For the text-containing cell, return its midpoint in [x, y] coordinate format. 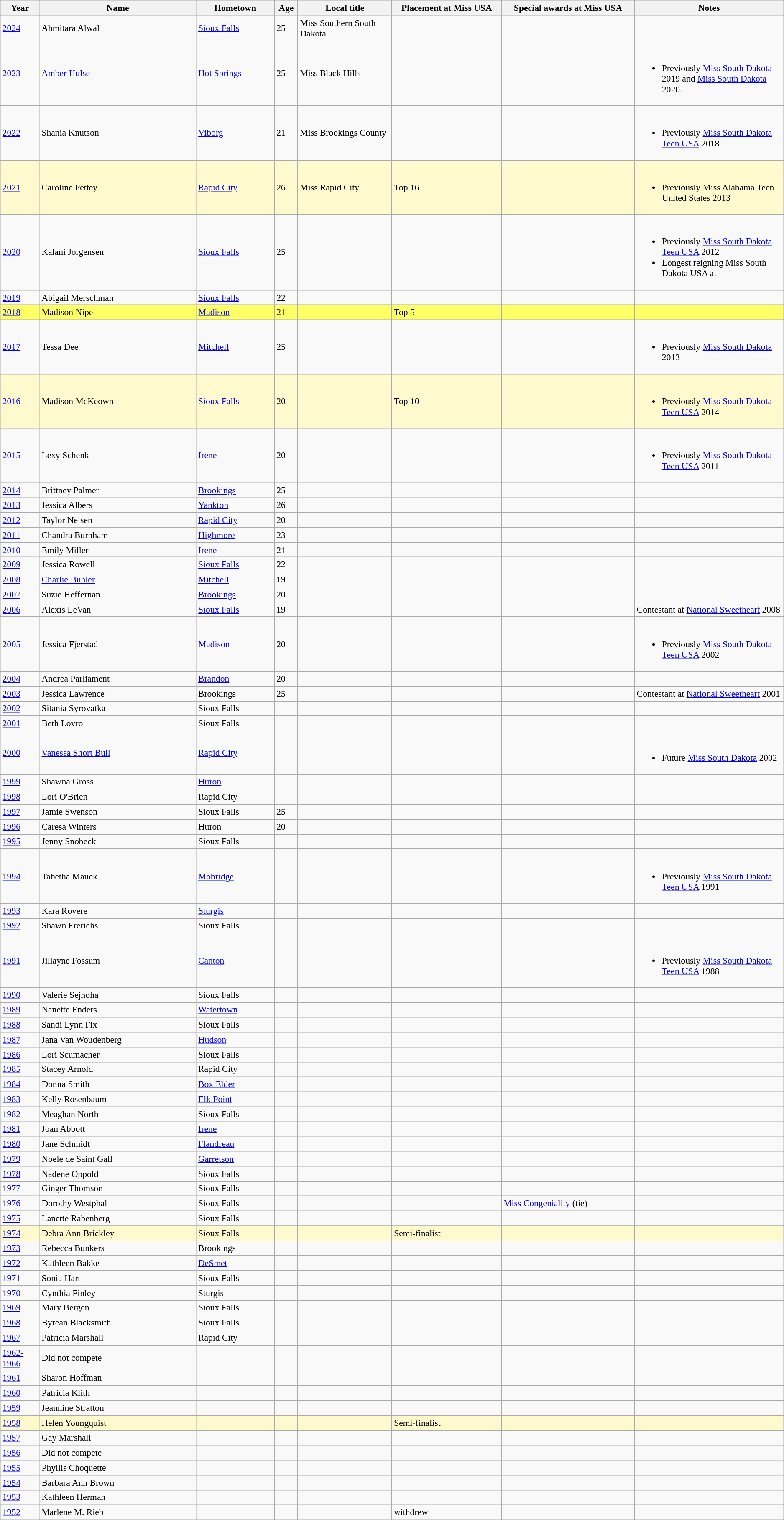
Marlene M. Rieb [118, 1512]
Miss Southern South Dakota [345, 28]
1990 [20, 995]
1985 [20, 1070]
Brandon [235, 679]
Contestant at National Sweetheart 2001 [709, 694]
Stacey Arnold [118, 1070]
2008 [20, 580]
Previously Miss South Dakota Teen USA 2018 [709, 133]
2017 [20, 347]
Previously Miss South Dakota Teen USA 2002 [709, 644]
Abigail Merschman [118, 298]
Shania Knutson [118, 133]
Hometown [235, 8]
2020 [20, 253]
Previously Miss South Dakota Teen USA 1988 [709, 961]
Meaghan North [118, 1114]
1974 [20, 1233]
Madison Nipe [118, 313]
Tessa Dee [118, 347]
Jessica Fjerstad [118, 644]
2005 [20, 644]
Amber Hulse [118, 74]
Emily Miller [118, 550]
Lori Scumacher [118, 1055]
1956 [20, 1453]
Previously Miss South Dakota Teen USA 2011 [709, 456]
1954 [20, 1483]
Donna Smith [118, 1084]
2000 [20, 753]
Barbara Ann Brown [118, 1483]
2015 [20, 456]
2004 [20, 679]
1996 [20, 827]
1987 [20, 1040]
Canton [235, 961]
Caresa Winters [118, 827]
Previously Miss South Dakota Teen USA 1991 [709, 877]
Garretson [235, 1159]
1957 [20, 1438]
Top 5 [447, 313]
Andrea Parliament [118, 679]
23 [286, 535]
Ahmitara Alwal [118, 28]
1968 [20, 1323]
1992 [20, 926]
Jenny Snobeck [118, 842]
1978 [20, 1174]
1981 [20, 1129]
Ginger Thomson [118, 1189]
1952 [20, 1512]
Previously Miss South Dakota Teen USA 2014 [709, 402]
Miss Congeniality (tie) [568, 1204]
1980 [20, 1144]
2009 [20, 565]
Kalani Jorgensen [118, 253]
Madison McKeown [118, 402]
Name [118, 8]
Viborg [235, 133]
Special awards at Miss USA [568, 8]
Helen Youngquist [118, 1423]
1958 [20, 1423]
2014 [20, 490]
1972 [20, 1264]
1993 [20, 911]
Contestant at National Sweetheart 2008 [709, 610]
1976 [20, 1204]
Charlie Buhler [118, 580]
1998 [20, 797]
2019 [20, 298]
2010 [20, 550]
1971 [20, 1278]
Patricia Klith [118, 1393]
1962-1966 [20, 1358]
Flandreau [235, 1144]
1983 [20, 1100]
DeSmet [235, 1264]
Previously Miss Alabama Teen United States 2013 [709, 187]
Rebecca Bunkers [118, 1248]
withdrew [447, 1512]
1970 [20, 1293]
Caroline Pettey [118, 187]
1988 [20, 1025]
Shawn Frerichs [118, 926]
Year [20, 8]
1955 [20, 1468]
2024 [20, 28]
Suzie Heffernan [118, 595]
Kathleen Bakke [118, 1264]
1994 [20, 877]
Highmore [235, 535]
Vanessa Short Bull [118, 753]
Tabetha Mauck [118, 877]
Watertown [235, 1010]
1953 [20, 1498]
2006 [20, 610]
Hot Springs [235, 74]
Kara Rovere [118, 911]
2022 [20, 133]
Jane Schmidt [118, 1144]
2001 [20, 724]
1982 [20, 1114]
Top 16 [447, 187]
Taylor Neisen [118, 520]
Chandra Burnham [118, 535]
Sitania Syrovatka [118, 709]
Miss Brookings County [345, 133]
Cynthia Finley [118, 1293]
Notes [709, 8]
1999 [20, 782]
2011 [20, 535]
1986 [20, 1055]
Sandi Lynn Fix [118, 1025]
Lori O'Brien [118, 797]
Previously Miss South Dakota 2019 and Miss South Dakota 2020. [709, 74]
Alexis LeVan [118, 610]
Lanette Rabenberg [118, 1219]
1991 [20, 961]
2016 [20, 402]
1969 [20, 1308]
2023 [20, 74]
Local title [345, 8]
Byrean Blacksmith [118, 1323]
Jillayne Fossum [118, 961]
Previously Miss South Dakota 2013 [709, 347]
2013 [20, 505]
Mobridge [235, 877]
Top 10 [447, 402]
Mary Bergen [118, 1308]
1997 [20, 812]
Sonia Hart [118, 1278]
2012 [20, 520]
Yankton [235, 505]
2007 [20, 595]
1961 [20, 1379]
1984 [20, 1084]
Gay Marshall [118, 1438]
1977 [20, 1189]
2018 [20, 313]
2003 [20, 694]
Kathleen Herman [118, 1498]
Noele de Saint Gall [118, 1159]
2002 [20, 709]
Patricia Marshall [118, 1338]
Previously Miss South Dakota Teen USA 2012Longest reigning Miss South Dakota USA at [709, 253]
Miss Black Hills [345, 74]
Future Miss South Dakota 2002 [709, 753]
1967 [20, 1338]
Nanette Enders [118, 1010]
Kelly Rosenbaum [118, 1100]
1975 [20, 1219]
1960 [20, 1393]
Debra Ann Brickley [118, 1233]
Shawna Gross [118, 782]
Box Elder [235, 1084]
Nadene Oppold [118, 1174]
Brittney Palmer [118, 490]
Placement at Miss USA [447, 8]
Lexy Schenk [118, 456]
Jamie Swenson [118, 812]
Elk Point [235, 1100]
1973 [20, 1248]
Jessica Rowell [118, 565]
Joan Abbott [118, 1129]
Sharon Hoffman [118, 1379]
1979 [20, 1159]
Phyllis Choquette [118, 1468]
1995 [20, 842]
Jeannine Stratton [118, 1408]
Jessica Lawrence [118, 694]
1959 [20, 1408]
Jana Van Woudenberg [118, 1040]
Dorothy Westphal [118, 1204]
Valerie Sejnoha [118, 995]
Jessica Albers [118, 505]
Age [286, 8]
Miss Rapid City [345, 187]
Hudson [235, 1040]
1989 [20, 1010]
2021 [20, 187]
Beth Lovro [118, 724]
